Detect which cell encompasses the target text, then output its [x, y] center coordinate. 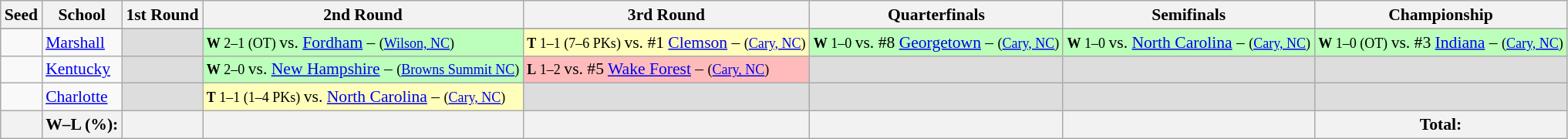
W 1–0 (OT) vs. #3 Indiana – (Cary, NC) [1441, 42]
Championship [1441, 15]
W 2–0 vs. New Hampshire – (Browns Summit NC) [363, 69]
Semifinals [1189, 15]
W–L (%): [82, 125]
L 1–2 vs. #5 Wake Forest – (Cary, NC) [666, 69]
Total: [1441, 125]
Kentucky [82, 69]
2nd Round [363, 15]
Charlotte [82, 97]
T 1–1 (1–4 PKs) vs. North Carolina – (Cary, NC) [363, 97]
3rd Round [666, 15]
Marshall [82, 42]
1st Round [162, 15]
W 2–1 (OT) vs. Fordham – (Wilson, NC) [363, 42]
W 1–0 vs. North Carolina – (Cary, NC) [1189, 42]
T 1–1 (7–6 PKs) vs. #1 Clemson – (Cary, NC) [666, 42]
Quarterfinals [936, 15]
W 1–0 vs. #8 Georgetown – (Cary, NC) [936, 42]
Seed [22, 15]
School [82, 15]
